For the text-containing cell, return its midpoint in (X, Y) coordinate format. 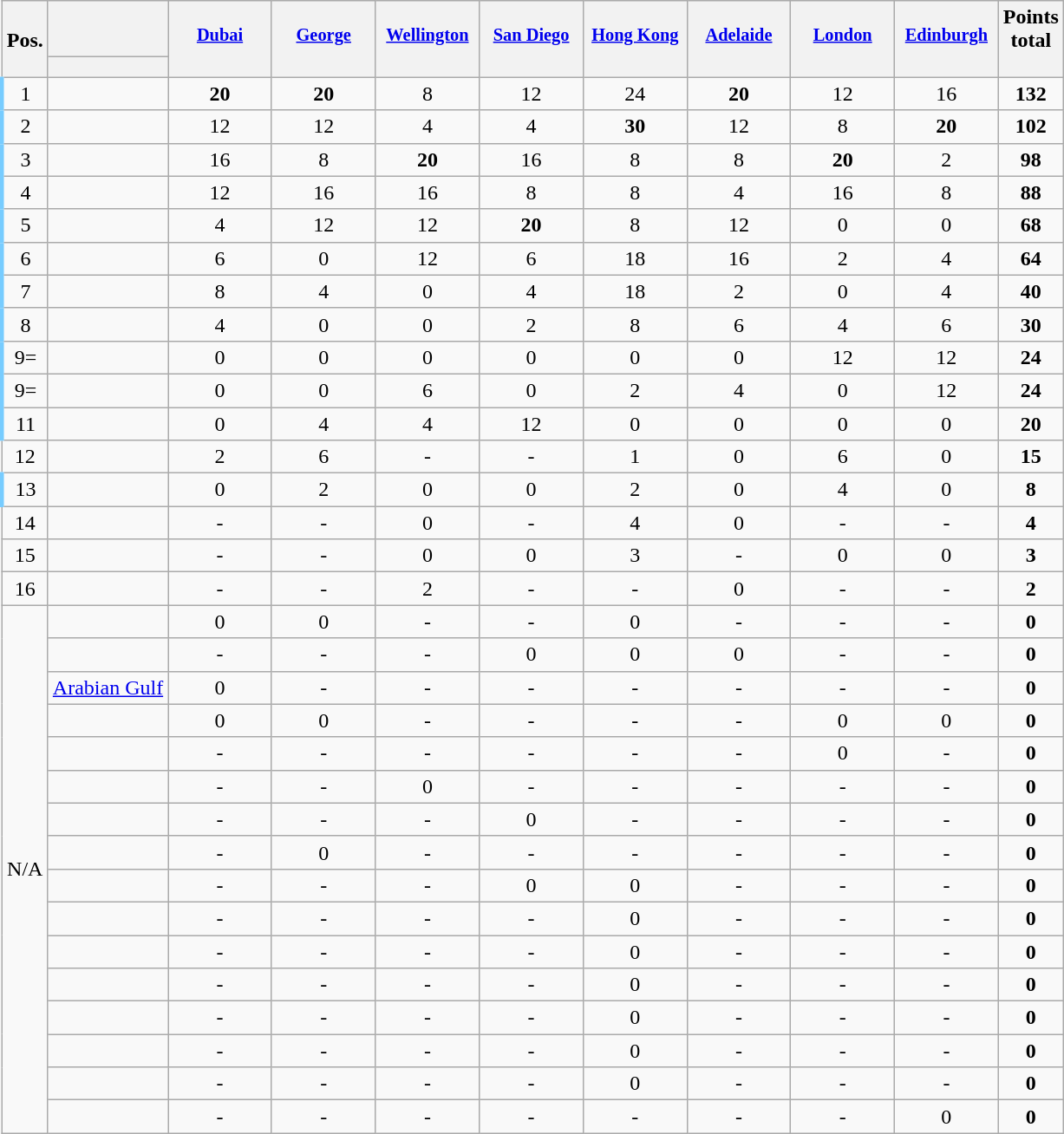
64 (1030, 258)
98 (1030, 160)
N/A (24, 869)
11 (24, 424)
Adelaide (739, 29)
London (843, 29)
68 (1030, 225)
Edinburgh (947, 29)
40 (1030, 291)
Hong Kong (635, 29)
14 (24, 523)
132 (1030, 94)
102 (1030, 127)
Pos. (24, 29)
5 (24, 225)
Wellington (428, 29)
13 (24, 490)
88 (1030, 192)
7 (24, 291)
San Diego (532, 29)
Pointstotal (1030, 29)
George (323, 29)
Arabian Gulf (108, 688)
Dubai (220, 29)
